Return [X, Y] of the center of cell containing provided text 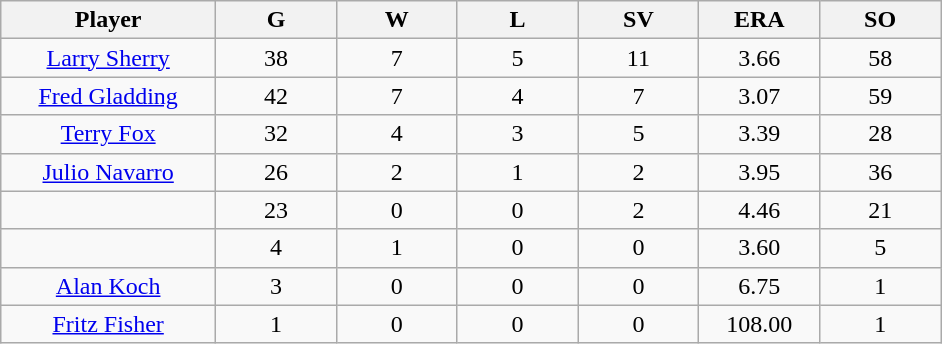
21 [880, 210]
32 [276, 134]
36 [880, 172]
23 [276, 210]
ERA [760, 20]
W [396, 20]
Alan Koch [108, 286]
L [518, 20]
26 [276, 172]
28 [880, 134]
Terry Fox [108, 134]
3.39 [760, 134]
3.60 [760, 248]
3.07 [760, 96]
Fritz Fisher [108, 324]
6.75 [760, 286]
4.46 [760, 210]
Fred Gladding [108, 96]
G [276, 20]
3.95 [760, 172]
11 [638, 58]
Larry Sherry [108, 58]
Julio Navarro [108, 172]
3.66 [760, 58]
SV [638, 20]
SO [880, 20]
108.00 [760, 324]
Player [108, 20]
58 [880, 58]
42 [276, 96]
59 [880, 96]
38 [276, 58]
